Extract the (X, Y) coordinate from the center of the cell holding the provided text.  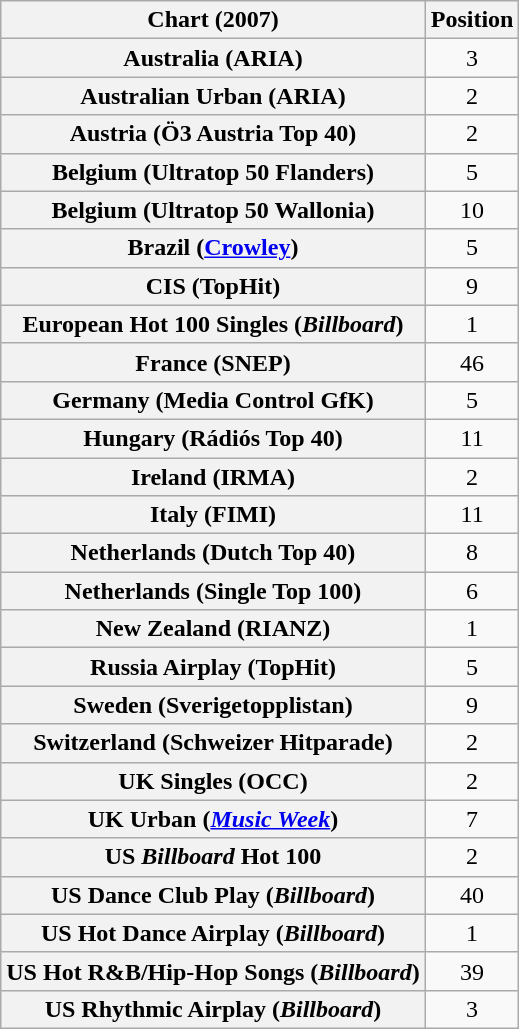
CIS (TopHit) (213, 286)
Australian Urban (ARIA) (213, 96)
US Hot R&B/Hip-Hop Songs (Billboard) (213, 971)
Ireland (IRMA) (213, 477)
Belgium (Ultratop 50 Wallonia) (213, 210)
Switzerland (Schweizer Hitparade) (213, 743)
46 (472, 362)
New Zealand (RIANZ) (213, 629)
Brazil (Crowley) (213, 248)
10 (472, 210)
Hungary (Rádiós Top 40) (213, 438)
Germany (Media Control GfK) (213, 400)
Belgium (Ultratop 50 Flanders) (213, 172)
8 (472, 553)
Chart (2007) (213, 20)
US Hot Dance Airplay (Billboard) (213, 933)
Netherlands (Dutch Top 40) (213, 553)
Position (472, 20)
Russia Airplay (TopHit) (213, 667)
39 (472, 971)
Italy (FIMI) (213, 515)
6 (472, 591)
Austria (Ö3 Austria Top 40) (213, 134)
Australia (ARIA) (213, 58)
US Dance Club Play (Billboard) (213, 895)
US Billboard Hot 100 (213, 857)
European Hot 100 Singles (Billboard) (213, 324)
UK Urban (Music Week) (213, 819)
US Rhythmic Airplay (Billboard) (213, 1009)
Netherlands (Single Top 100) (213, 591)
France (SNEP) (213, 362)
40 (472, 895)
Sweden (Sverigetopplistan) (213, 705)
7 (472, 819)
UK Singles (OCC) (213, 781)
